Pinpoint the cell where the given text exists, returning its (X, Y) midpoint coordinate. 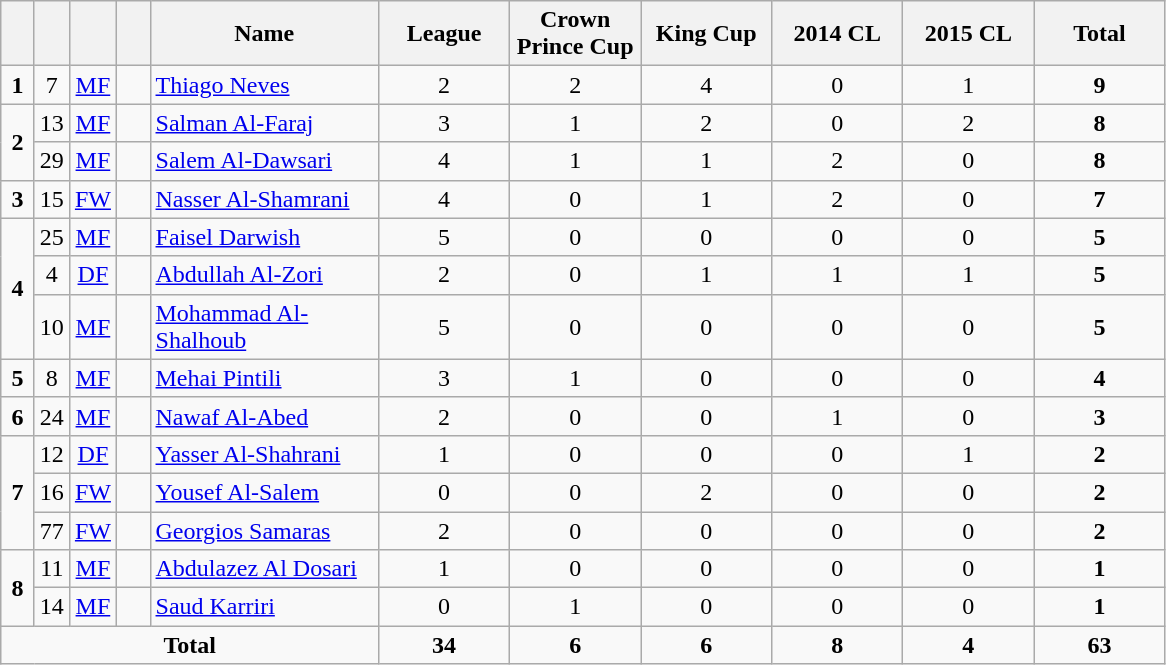
16 (52, 492)
9 (1100, 85)
Yasser Al-Shahrani (264, 454)
63 (1100, 645)
Faisel Darwish (264, 237)
Mohammad Al-Shalhoub (264, 326)
77 (52, 531)
King Cup (706, 34)
Mehai Pintili (264, 378)
25 (52, 237)
12 (52, 454)
Nasser Al-Shamrani (264, 199)
Georgios Samaras (264, 531)
Abdulazez Al Dosari (264, 569)
Saud Karriri (264, 607)
24 (52, 416)
2014 CL (838, 34)
11 (52, 569)
13 (52, 123)
15 (52, 199)
Abdullah Al-Zori (264, 275)
29 (52, 161)
34 (444, 645)
Yousef Al-Salem (264, 492)
Salman Al-Faraj (264, 123)
Nawaf Al-Abed (264, 416)
Salem Al-Dawsari (264, 161)
Thiago Neves (264, 85)
2015 CL (968, 34)
10 (52, 326)
League (444, 34)
Crown Prince Cup (576, 34)
Name (264, 34)
14 (52, 607)
